Return [X, Y] of the center of cell containing provided text 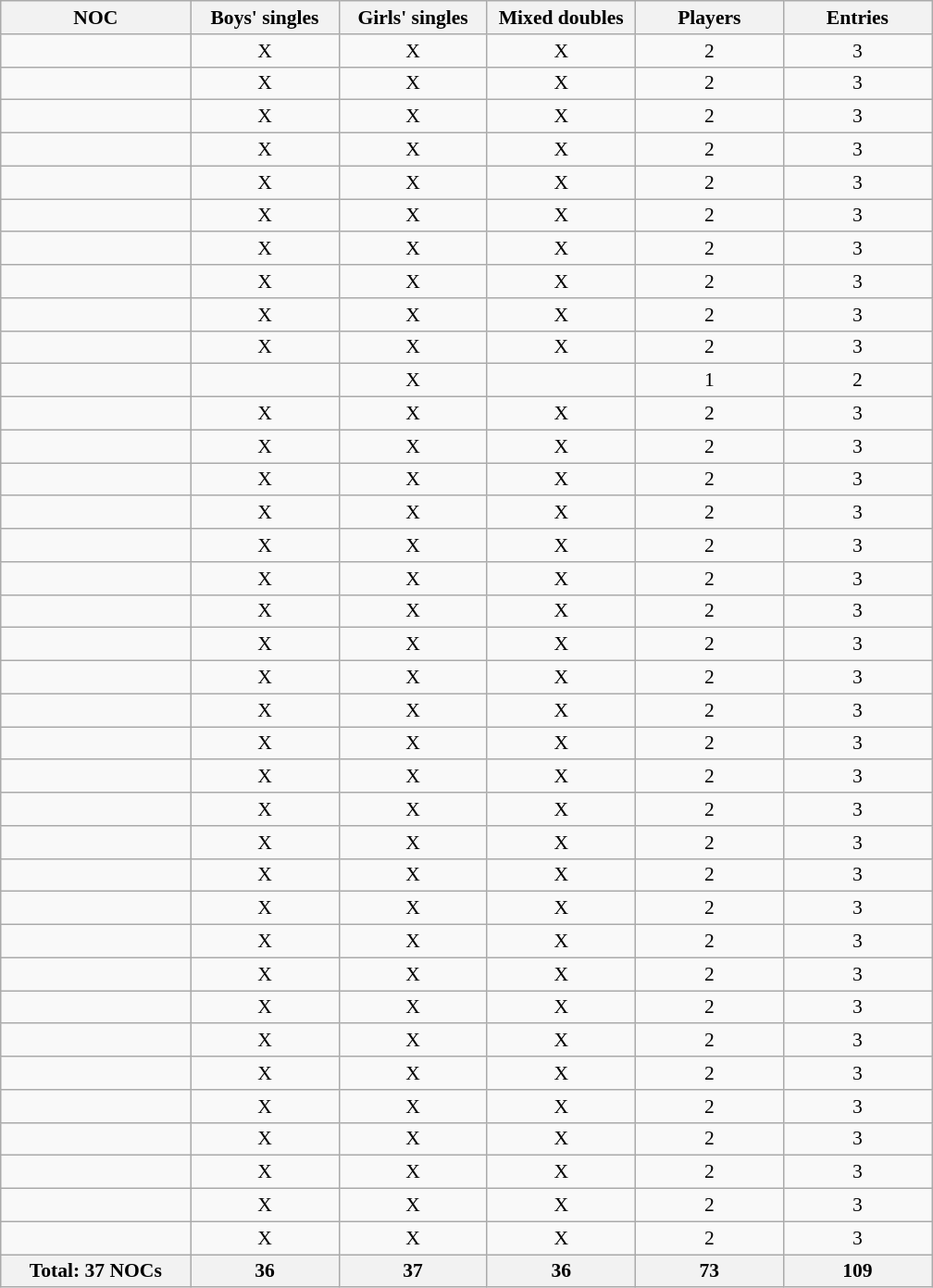
Girls' singles [413, 18]
73 [709, 1271]
1 [709, 381]
Players [709, 18]
Boys' singles [265, 18]
Entries [857, 18]
Total: 37 NOCs [96, 1271]
37 [413, 1271]
Mixed doubles [561, 18]
109 [857, 1271]
NOC [96, 18]
